Output the (x, y) coordinate of the center of the cell containing the given text.  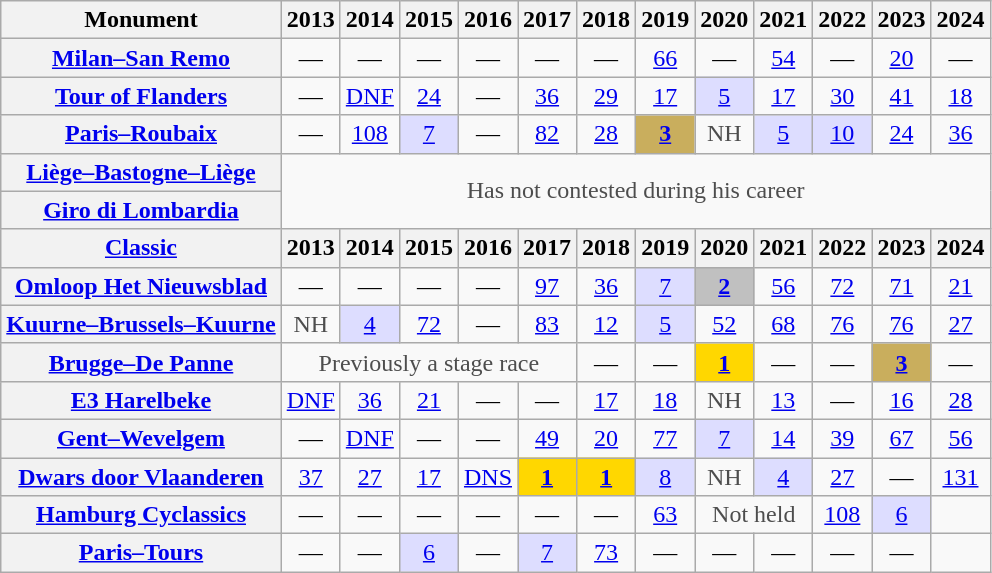
Kuurne–Brussels–Kuurne (141, 324)
14 (784, 438)
39 (842, 438)
Not held (754, 515)
Classic (141, 248)
49 (548, 438)
77 (666, 438)
52 (724, 324)
Paris–Tours (141, 553)
DNS (488, 477)
71 (902, 286)
10 (842, 134)
Monument (141, 20)
13 (784, 400)
Hamburg Cyclassics (141, 515)
63 (666, 515)
Brugge–De Panne (141, 362)
Milan–San Remo (141, 58)
12 (606, 324)
Omloop Het Nieuwsblad (141, 286)
29 (606, 96)
16 (902, 400)
Giro di Lombardia (141, 210)
131 (960, 477)
Tour of Flanders (141, 96)
Previously a stage race (428, 362)
37 (310, 477)
67 (902, 438)
30 (842, 96)
8 (666, 477)
2 (724, 286)
E3 Harelbeke (141, 400)
66 (666, 58)
83 (548, 324)
73 (606, 553)
54 (784, 58)
Dwars door Vlaanderen (141, 477)
41 (902, 96)
Liège–Bastogne–Liège (141, 172)
Gent–Wevelgem (141, 438)
Paris–Roubaix (141, 134)
82 (548, 134)
Has not contested during his career (636, 191)
97 (548, 286)
68 (784, 324)
